Determine the [x, y] coordinate at the center of the cell enclosing the given text.  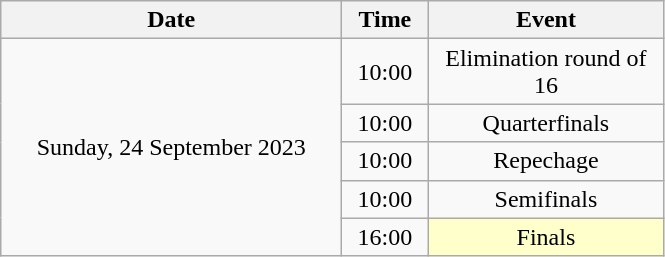
Elimination round of 16 [546, 72]
Event [546, 20]
Finals [546, 237]
Time [385, 20]
Date [172, 20]
16:00 [385, 237]
Quarterfinals [546, 123]
Semifinals [546, 199]
Repechage [546, 161]
Sunday, 24 September 2023 [172, 148]
